Extract the [X, Y] coordinate from the center of the cell holding the provided text.  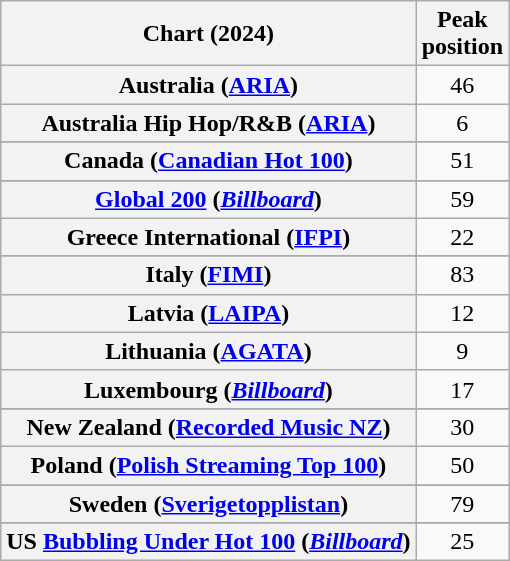
59 [462, 199]
Peakposition [462, 34]
Sweden (Sverigetopplistan) [208, 503]
51 [462, 161]
Global 200 (Billboard) [208, 199]
25 [462, 542]
6 [462, 123]
50 [462, 465]
30 [462, 427]
US Bubbling Under Hot 100 (Billboard) [208, 542]
83 [462, 275]
Luxembourg (Billboard) [208, 389]
22 [462, 237]
46 [462, 85]
Greece International (IFPI) [208, 237]
Italy (FIMI) [208, 275]
Latvia (LAIPA) [208, 313]
Lithuania (AGATA) [208, 351]
12 [462, 313]
Australia Hip Hop/R&B (ARIA) [208, 123]
Australia (ARIA) [208, 85]
Poland (Polish Streaming Top 100) [208, 465]
Canada (Canadian Hot 100) [208, 161]
79 [462, 503]
9 [462, 351]
Chart (2024) [208, 34]
New Zealand (Recorded Music NZ) [208, 427]
17 [462, 389]
